For the text-containing cell, return its midpoint in (x, y) coordinate format. 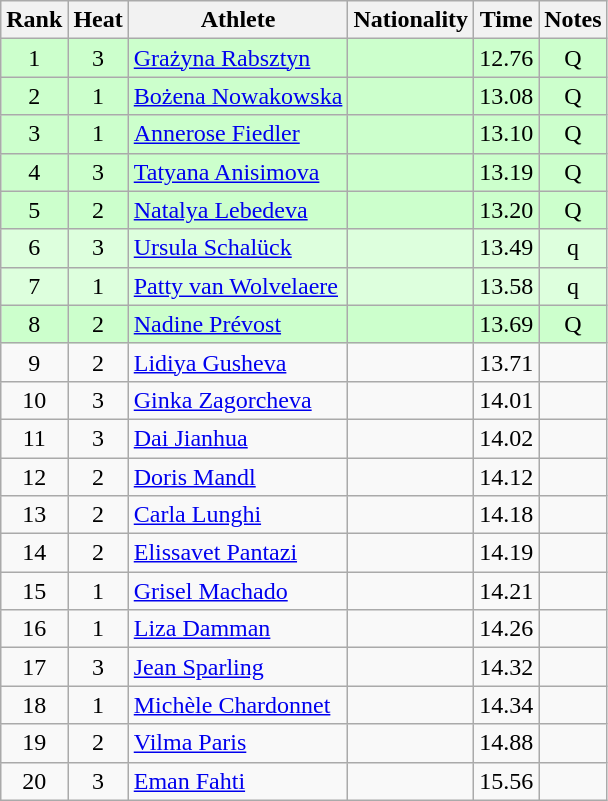
14.32 (506, 667)
11 (34, 438)
16 (34, 629)
13.58 (506, 286)
15 (34, 591)
10 (34, 400)
5 (34, 210)
14.18 (506, 515)
13.10 (506, 134)
18 (34, 705)
Grisel Machado (238, 591)
13.69 (506, 324)
13.71 (506, 362)
Ursula Schalück (238, 248)
14.12 (506, 477)
13.20 (506, 210)
Elissavet Pantazi (238, 553)
19 (34, 743)
12 (34, 477)
Ginka Zagorcheva (238, 400)
Time (506, 20)
13.49 (506, 248)
Notes (573, 20)
6 (34, 248)
12.76 (506, 58)
Lidiya Gusheva (238, 362)
Bożena Nowakowska (238, 96)
14.88 (506, 743)
Eman Fahti (238, 781)
14.26 (506, 629)
Doris Mandl (238, 477)
Grażyna Rabsztyn (238, 58)
14.01 (506, 400)
Carla Lunghi (238, 515)
4 (34, 172)
Patty van Wolvelaere (238, 286)
20 (34, 781)
14.19 (506, 553)
Nadine Prévost (238, 324)
Liza Damman (238, 629)
Tatyana Anisimova (238, 172)
Annerose Fiedler (238, 134)
15.56 (506, 781)
17 (34, 667)
13.08 (506, 96)
14.21 (506, 591)
Michèle Chardonnet (238, 705)
7 (34, 286)
Vilma Paris (238, 743)
13.19 (506, 172)
Natalya Lebedeva (238, 210)
Nationality (411, 20)
8 (34, 324)
Jean Sparling (238, 667)
Athlete (238, 20)
Heat (98, 20)
Rank (34, 20)
13 (34, 515)
14.02 (506, 438)
14 (34, 553)
14.34 (506, 705)
9 (34, 362)
Dai Jianhua (238, 438)
